Pinpoint the cell where the given text exists, returning its [X, Y] midpoint coordinate. 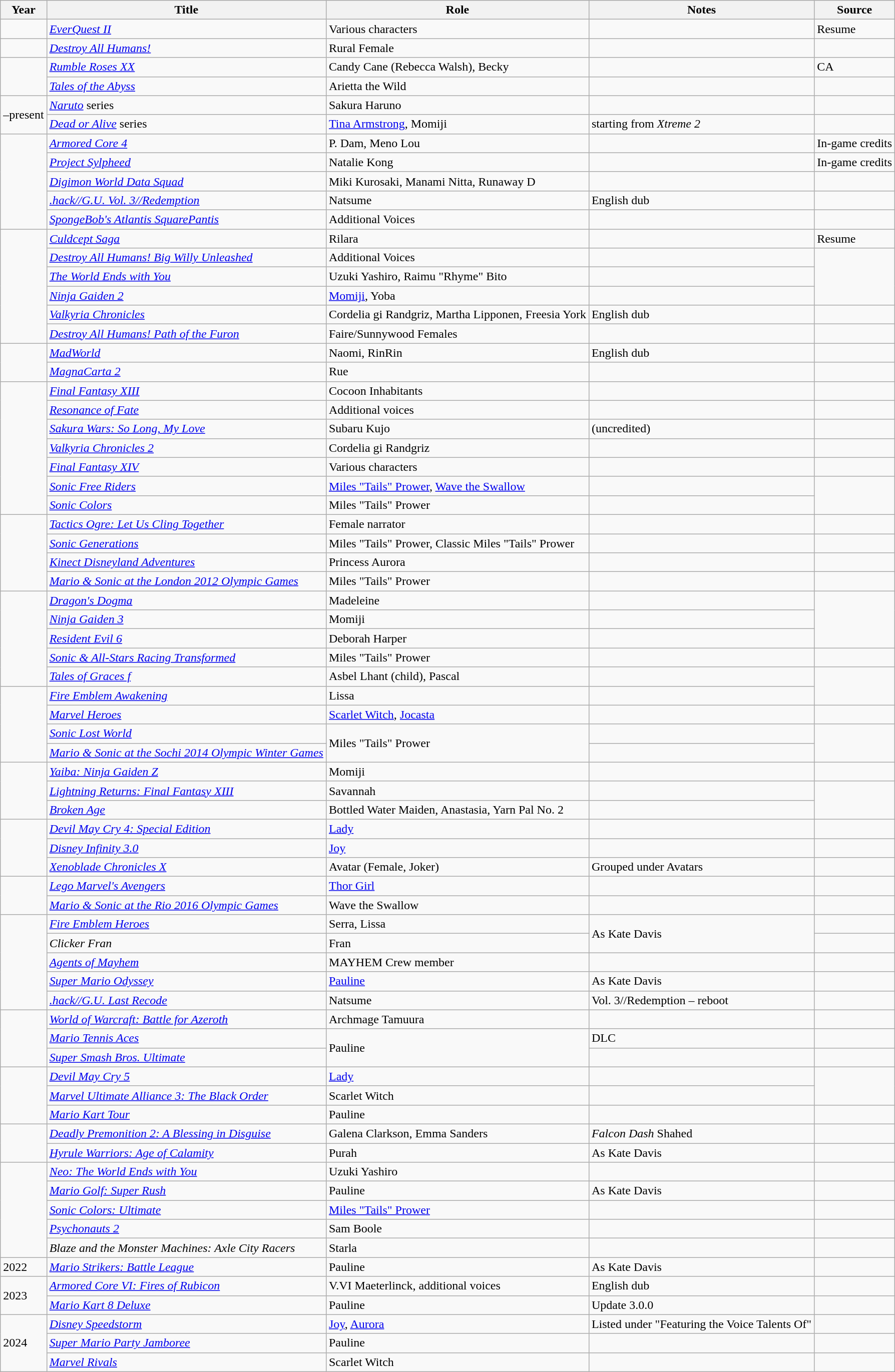
Uzuki Yashiro [458, 1172]
Broken Age [186, 810]
Galena Clarkson, Emma Sanders [458, 1133]
Super Smash Bros. Ultimate [186, 1057]
Mario & Sonic at the London 2012 Olympic Games [186, 581]
Mario Kart Tour [186, 1114]
Additional voices [458, 410]
Arietta the Wild [458, 86]
Project Sylpheed [186, 162]
MagnaCarta 2 [186, 372]
Savannah [458, 791]
SpongeBob's Atlantis SquarePantis [186, 219]
Lego Marvel's Avengers [186, 886]
.hack//G.U. Vol. 3//Redemption [186, 200]
CA [855, 67]
Female narrator [458, 524]
2024 [24, 1343]
DLC [701, 1038]
Valkyria Chronicles [186, 315]
Sonic & All-Stars Racing Transformed [186, 657]
Vol. 3//Redemption – reboot [701, 1000]
Yaiba: Ninja Gaiden Z [186, 772]
Mario & Sonic at the Rio 2016 Olympic Games [186, 905]
Rural Female [458, 48]
Blaze and the Monster Machines: Axle City Racers [186, 1248]
V.VI Maeterlinck, additional voices [458, 1286]
Marvel Rivals [186, 1362]
Destroy All Humans! [186, 48]
Valkyria Chronicles 2 [186, 448]
Deadly Premonition 2: A Blessing in Disguise [186, 1133]
Natalie Kong [458, 162]
Role [458, 10]
Neo: The World Ends with You [186, 1172]
Cocoon Inhabitants [458, 391]
Super Mario Party Jamboree [186, 1343]
Listed under "Featuring the Voice Talents Of" [701, 1324]
Update 3.0.0 [701, 1305]
Digimon World Data Squad [186, 181]
Devil May Cry 4: Special Edition [186, 829]
Joy [458, 848]
Sonic Lost World [186, 734]
Disney Infinity 3.0 [186, 848]
Year [24, 10]
Uzuki Yashiro, Raimu "Rhyme" Bito [458, 277]
2022 [24, 1267]
Clicker Fran [186, 943]
Agents of Mayhem [186, 962]
Thor Girl [458, 886]
Tina Armstrong, Momiji [458, 124]
Super Mario Odyssey [186, 981]
Purah [458, 1152]
Ninja Gaiden 2 [186, 296]
Princess Aurora [458, 562]
Miles "Tails" Prower, Wave the Swallow [458, 486]
P. Dam, Meno Lou [458, 143]
Resident Evil 6 [186, 638]
Tales of Graces f [186, 676]
Sonic Colors: Ultimate [186, 1210]
(uncredited) [701, 429]
Avatar (Female, Joker) [458, 867]
Mario Strikers: Battle League [186, 1267]
Naruto series [186, 105]
Mario & Sonic at the Sochi 2014 Olympic Winter Games [186, 753]
Archmage Tamuura [458, 1019]
Destroy All Humans! Big Willy Unleashed [186, 258]
Sonic Generations [186, 543]
Kinect Disneyland Adventures [186, 562]
Armored Core 4 [186, 143]
Dragon's Dogma [186, 600]
Fire Emblem Heroes [186, 924]
Final Fantasy XIV [186, 467]
World of Warcraft: Battle for Azeroth [186, 1019]
Mario Kart 8 Deluxe [186, 1305]
Ninja Gaiden 3 [186, 619]
Xenoblade Chronicles X [186, 867]
Marvel Ultimate Alliance 3: The Black Order [186, 1095]
Miki Kurosaki, Manami Nitta, Runaway D [458, 181]
Mario Tennis Aces [186, 1038]
Naomi, RinRin [458, 353]
EverQuest II [186, 29]
Serra, Lissa [458, 924]
Lissa [458, 696]
2023 [24, 1295]
Madeleine [458, 600]
Bottled Water Maiden, Anastasia, Yarn Pal No. 2 [458, 810]
Subaru Kujo [458, 429]
Psychonauts 2 [186, 1229]
Sam Boole [458, 1229]
Fire Emblem Awakening [186, 696]
Tactics Ogre: Let Us Cling Together [186, 524]
Hyrule Warriors: Age of Calamity [186, 1152]
The World Ends with You [186, 277]
Rue [458, 372]
–present [24, 115]
Marvel Heroes [186, 715]
Lightning Returns: Final Fantasy XIII [186, 791]
Title [186, 10]
Faire/Sunnywood Females [458, 334]
Rumble Roses XX [186, 67]
Notes [701, 10]
Destroy All Humans! Path of the Furon [186, 334]
Cordelia gi Randgriz, Martha Lipponen, Freesia York [458, 315]
Sakura Wars: So Long, My Love [186, 429]
Devil May Cry 5 [186, 1076]
Sakura Haruno [458, 105]
Starla [458, 1248]
.hack//G.U. Last Recode [186, 1000]
Wave the Swallow [458, 905]
Tales of the Abyss [186, 86]
Momiji, Yoba [458, 296]
Grouped under Avatars [701, 867]
Mario Golf: Super Rush [186, 1191]
MadWorld [186, 353]
Scarlet Witch, Jocasta [458, 715]
Asbel Lhant (child), Pascal [458, 676]
Source [855, 10]
Dead or Alive series [186, 124]
Miles "Tails" Prower, Classic Miles "Tails" Prower [458, 543]
Cordelia gi Randgriz [458, 448]
Final Fantasy XIII [186, 391]
Disney Speedstorm [186, 1324]
Sonic Colors [186, 505]
Resonance of Fate [186, 410]
starting from Xtreme 2 [701, 124]
Falcon Dash Shahed [701, 1133]
Rilara [458, 239]
MAYHEM Crew member [458, 962]
Deborah Harper [458, 638]
Joy, Aurora [458, 1324]
Culdcept Saga [186, 239]
Armored Core VI: Fires of Rubicon [186, 1286]
Sonic Free Riders [186, 486]
Candy Cane (Rebecca Walsh), Becky [458, 67]
Fran [458, 943]
